From the cell containing the given text, extract its center point as (x, y) coordinate. 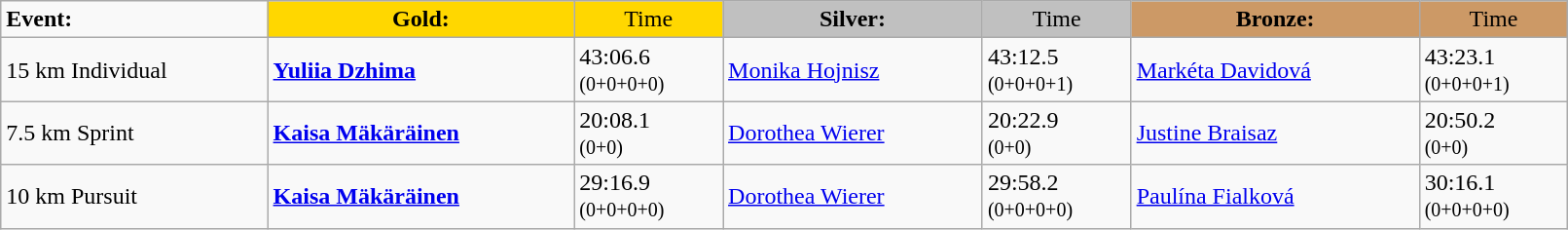
Silver: (853, 19)
20:08.1(0+0) (648, 133)
43:23.1 (0+0+0+1) (1493, 70)
Justine Braisaz (1275, 133)
Paulína Fialková (1275, 197)
15 km Individual (134, 70)
Yuliia Dzhima (420, 70)
43:12.5 (0+0+0+1) (1057, 70)
30:16.1(0+0+0+0) (1493, 197)
Event: (134, 19)
Markéta Davidová (1275, 70)
Gold: (420, 19)
20:50.2(0+0) (1493, 133)
29:16.9(0+0+0+0) (648, 197)
Bronze: (1275, 19)
10 km Pursuit (134, 197)
7.5 km Sprint (134, 133)
43:06.6 (0+0+0+0) (648, 70)
Monika Hojnisz (853, 70)
29:58.2(0+0+0+0) (1057, 197)
20:22.9(0+0) (1057, 133)
